Find where the given text appears and provide that cell's center as (x, y) coordinate. 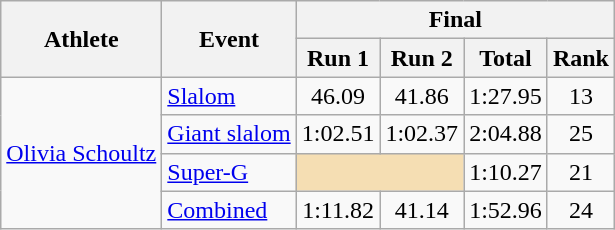
Combined (229, 210)
1:02.37 (422, 134)
Total (506, 58)
Final (455, 20)
46.09 (338, 96)
1:52.96 (506, 210)
1:11.82 (338, 210)
1:10.27 (506, 172)
24 (580, 210)
Rank (580, 58)
Run 1 (338, 58)
2:04.88 (506, 134)
41.14 (422, 210)
Super-G (229, 172)
Run 2 (422, 58)
Giant slalom (229, 134)
Event (229, 39)
41.86 (422, 96)
Athlete (82, 39)
1:02.51 (338, 134)
1:27.95 (506, 96)
Slalom (229, 96)
13 (580, 96)
25 (580, 134)
21 (580, 172)
Olivia Schoultz (82, 153)
